Pinpoint the cell where the given text exists, returning its (X, Y) midpoint coordinate. 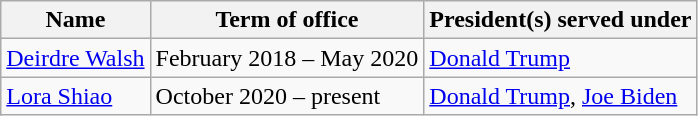
October 2020 – present (287, 96)
Term of office (287, 20)
President(s) served under (560, 20)
Donald Trump, Joe Biden (560, 96)
Name (76, 20)
Lora Shiao (76, 96)
Deirdre Walsh (76, 58)
Donald Trump (560, 58)
February 2018 – May 2020 (287, 58)
